Extract the [X, Y] coordinate from the center of the cell holding the provided text.  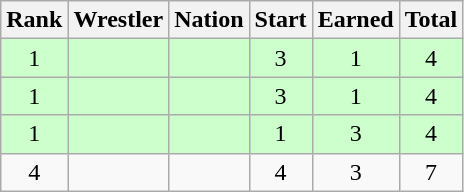
Earned [356, 20]
7 [431, 172]
Start [280, 20]
Wrestler [118, 20]
Nation [209, 20]
Rank [34, 20]
Total [431, 20]
